From the cell containing the given text, extract its center point as (x, y) coordinate. 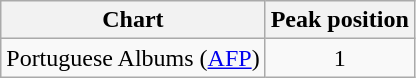
1 (340, 58)
Chart (133, 20)
Portuguese Albums (AFP) (133, 58)
Peak position (340, 20)
